Return the (x, y) coordinate for the center point of the cell that contains the specified text.  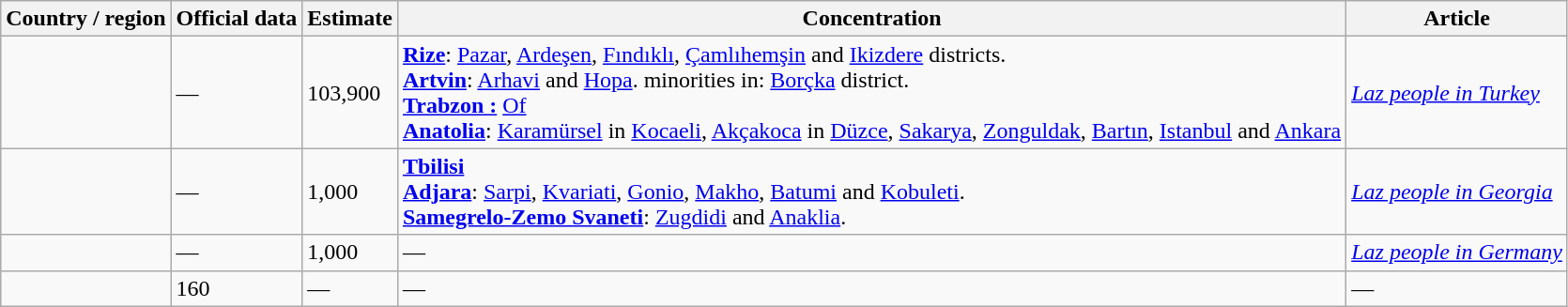
Laz people in Germany (1457, 253)
Country / region (86, 19)
103,900 (350, 92)
Laz people in Turkey (1457, 92)
Laz people in Georgia (1457, 192)
Estimate (350, 19)
TbilisiAdjara: Sarpi, Kvariati, Gonio, Makho, Batumi and Kobuleti.Samegrelo-Zemo Svaneti: Zugdidi and Anaklia. (871, 192)
160 (237, 288)
Concentration (871, 19)
Official data (237, 19)
Article (1457, 19)
